Pinpoint the cell where the given text exists, returning its [X, Y] midpoint coordinate. 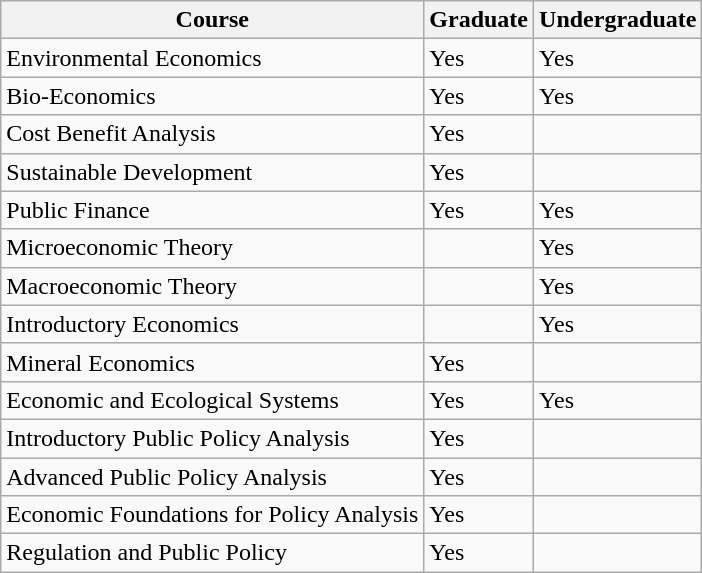
Graduate [479, 20]
Macroeconomic Theory [212, 286]
Undergraduate [618, 20]
Mineral Economics [212, 362]
Public Finance [212, 210]
Cost Benefit Analysis [212, 134]
Introductory Public Policy Analysis [212, 438]
Economic Foundations for Policy Analysis [212, 515]
Sustainable Development [212, 172]
Economic and Ecological Systems [212, 400]
Advanced Public Policy Analysis [212, 477]
Microeconomic Theory [212, 248]
Environmental Economics [212, 58]
Regulation and Public Policy [212, 553]
Course [212, 20]
Introductory Economics [212, 324]
Bio-Economics [212, 96]
